Locate the cell with the specified text and output its (x, y) center coordinate. 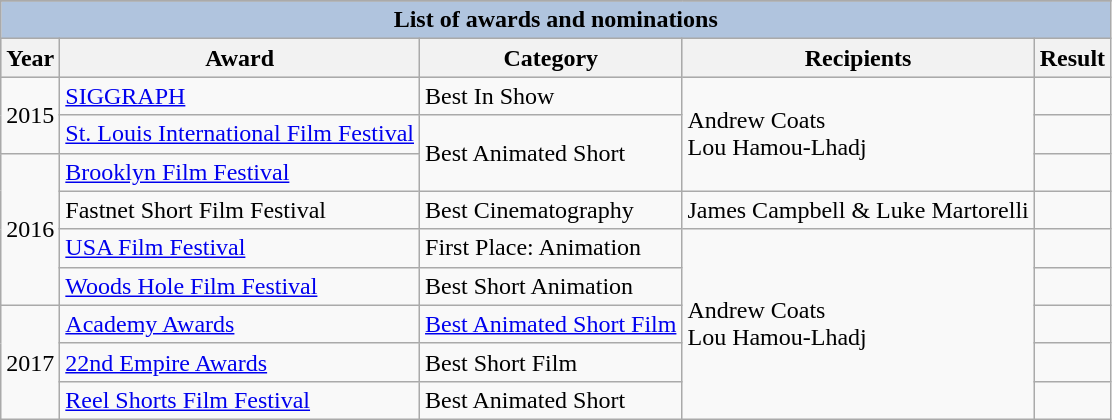
Best Short Animation (551, 286)
Brooklyn Film Festival (240, 172)
Result (1072, 58)
2017 (30, 362)
22nd Empire Awards (240, 362)
Academy Awards (240, 324)
USA Film Festival (240, 248)
List of awards and nominations (556, 20)
Year (30, 58)
Category (551, 58)
James Campbell & Luke Martorelli (858, 210)
2015 (30, 115)
Reel Shorts Film Festival (240, 400)
Best Animated Short Film (551, 324)
Recipients (858, 58)
Best In Show (551, 96)
2016 (30, 229)
First Place: Animation (551, 248)
Best Cinematography (551, 210)
Best Short Film (551, 362)
SIGGRAPH (240, 96)
Woods Hole Film Festival (240, 286)
Award (240, 58)
Fastnet Short Film Festival (240, 210)
St. Louis International Film Festival (240, 134)
